Pinpoint the cell where the given text exists, returning its [x, y] midpoint coordinate. 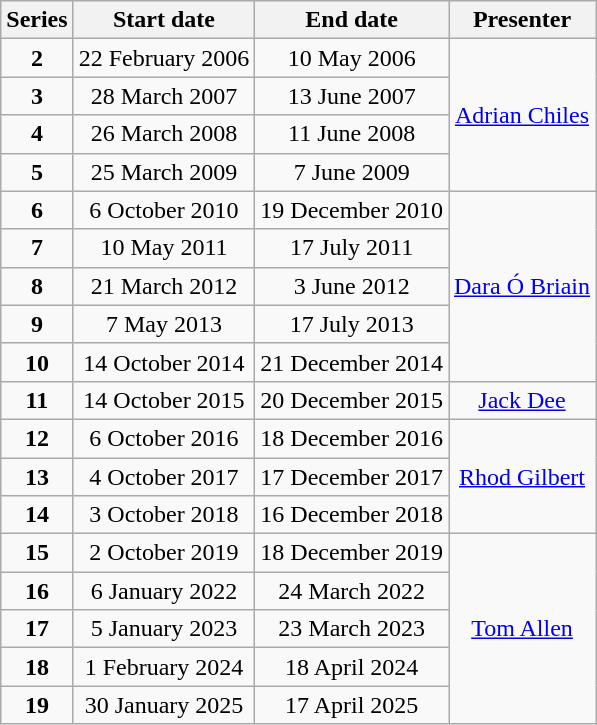
21 December 2014 [352, 362]
6 January 2022 [164, 591]
Adrian Chiles [522, 115]
30 January 2025 [164, 705]
13 [37, 477]
6 October 2010 [164, 210]
10 May 2011 [164, 248]
6 [37, 210]
23 March 2023 [352, 629]
9 [37, 324]
26 March 2008 [164, 134]
Presenter [522, 20]
Tom Allen [522, 629]
21 March 2012 [164, 286]
Jack Dee [522, 400]
22 February 2006 [164, 58]
4 October 2017 [164, 477]
18 December 2019 [352, 553]
11 June 2008 [352, 134]
5 January 2023 [164, 629]
19 [37, 705]
2 October 2019 [164, 553]
17 July 2013 [352, 324]
17 December 2017 [352, 477]
1 February 2024 [164, 667]
3 [37, 96]
Rhod Gilbert [522, 476]
Series [37, 20]
17 April 2025 [352, 705]
18 [37, 667]
16 December 2018 [352, 515]
6 October 2016 [164, 438]
Dara Ó Briain [522, 286]
20 December 2015 [352, 400]
28 March 2007 [164, 96]
19 December 2010 [352, 210]
2 [37, 58]
7 May 2013 [164, 324]
18 December 2016 [352, 438]
17 [37, 629]
10 May 2006 [352, 58]
8 [37, 286]
End date [352, 20]
7 [37, 248]
12 [37, 438]
3 October 2018 [164, 515]
3 June 2012 [352, 286]
14 [37, 515]
24 March 2022 [352, 591]
14 October 2015 [164, 400]
13 June 2007 [352, 96]
16 [37, 591]
14 October 2014 [164, 362]
10 [37, 362]
5 [37, 172]
7 June 2009 [352, 172]
17 July 2011 [352, 248]
25 March 2009 [164, 172]
Start date [164, 20]
15 [37, 553]
4 [37, 134]
18 April 2024 [352, 667]
11 [37, 400]
